Search for the cell housing the specified text and yield its (X, Y) center coordinate. 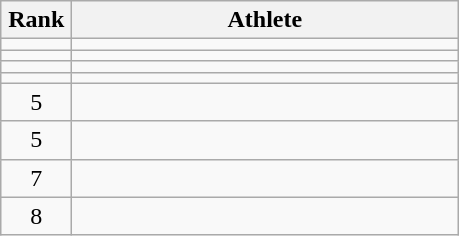
Rank (36, 20)
Athlete (265, 20)
8 (36, 216)
7 (36, 178)
